Provide the [X, Y] coordinate of the cell's center where the given text is located.  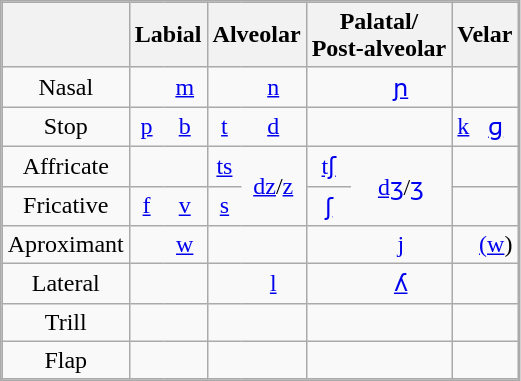
tʃ [328, 166]
Palatal/Post-alveolar [379, 34]
b [185, 127]
Aproximant [66, 245]
Lateral [66, 284]
Trill [66, 322]
ʎ [400, 284]
t [224, 127]
f [146, 206]
Stop [66, 127]
d [274, 127]
Fricative [66, 206]
ts [224, 166]
p [146, 127]
ʃ [328, 206]
Flap [66, 360]
Labial [168, 34]
dz/z [274, 186]
dʒ/ʒ [400, 186]
k [463, 127]
Alveolar [256, 34]
v [185, 206]
s [224, 206]
w [185, 245]
j [400, 245]
Velar [485, 34]
ɡ [496, 127]
Affricate [66, 166]
Nasal [66, 87]
l [274, 284]
ɲ [400, 87]
(w) [496, 245]
m [185, 87]
n [274, 87]
